Return the [X, Y] coordinate for the center point of the cell that contains the specified text.  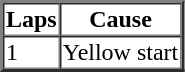
Cause [121, 20]
Yellow start [121, 52]
1 [32, 52]
Laps [32, 20]
